Search for the cell housing the specified text and yield its [X, Y] center coordinate. 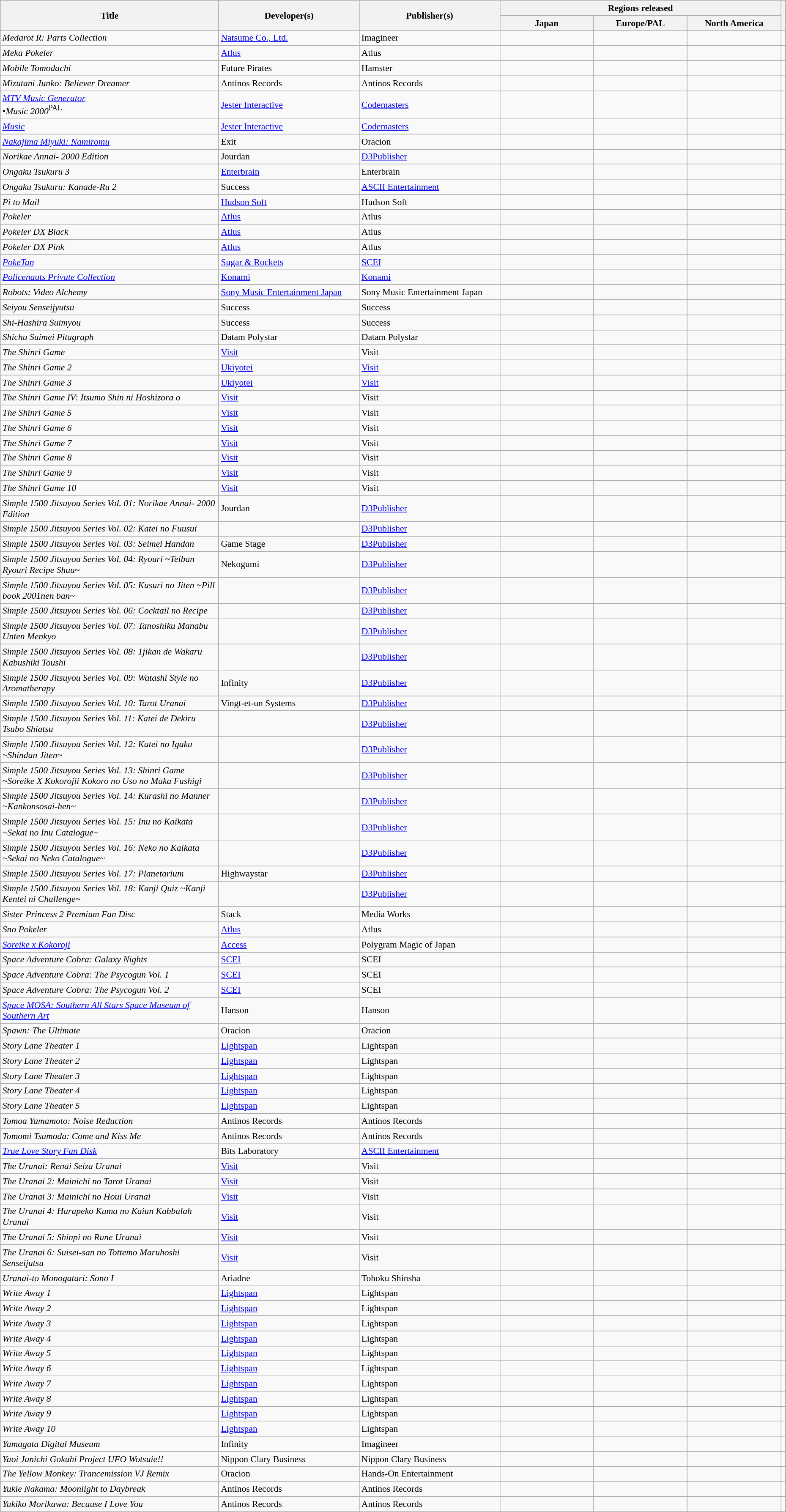
Simple 1500 Jitsuyou Series Vol. 11: Katei de Dekiru Tsubo Shiatsu [110, 724]
Simple 1500 Jitsuyou Series Vol. 05: Kusuri no Jiten ~Pill book 2001nen ban~ [110, 590]
The Shinri Game [110, 353]
Game Stage [289, 544]
Sister Princess 2 Premium Fan Disc [110, 915]
Simple 1500 Jitsuyou Series Vol. 18: Kanji Quiz ~Kanji Kentei ni Challenge~ [110, 894]
Simple 1500 Jitsuyou Series Vol. 15: Inu no Kaikata ~Sekai no Inu Catalogue~ [110, 827]
Europe/PAL [641, 23]
Bits Laboratory [289, 1151]
Simple 1500 Jitsuyou Series Vol. 09: Watashi Style no Aromatherapy [110, 683]
Write Away 8 [110, 1399]
Meka Pokeler [110, 53]
The Shinri Game 3 [110, 383]
Simple 1500 Jitsuyou Series Vol. 06: Cocktail no Recipe [110, 611]
Write Away 10 [110, 1429]
The Shinri Game 10 [110, 488]
Simple 1500 Jitsuyou Series Vol. 17: Planetarium [110, 874]
The Shinri Game 8 [110, 458]
The Uranai: Renai Seiza Uranai [110, 1167]
True Love Story Fan Disk [110, 1151]
Medarot R: Parts Collection [110, 38]
Space MOSA: Southern All Stars Space Museum of Southern Art [110, 1011]
The Uranai 5: Shinpi no Rune Uranai [110, 1238]
Mobile Tomodachi [110, 68]
Title [110, 15]
Policenauts Private Collection [110, 277]
Seiyou Senseijyutsu [110, 307]
Simple 1500 Jitsuyou Series Vol. 16: Neko no Kaikata ~Sekai no Neko Catalogue~ [110, 853]
PokeTan [110, 262]
Tomoa Yamamoto: Noise Reduction [110, 1121]
Pi to Mail [110, 202]
Nekogumi [289, 565]
Pokeler [110, 217]
Space Adventure Cobra: The Psycogun Vol. 2 [110, 990]
Story Lane Theater 3 [110, 1076]
Write Away 5 [110, 1353]
Simple 1500 Jitsuyou Series Vol. 02: Katei no Fuusui [110, 529]
Robots: Video Alchemy [110, 293]
Yukiko Morikawa: Because I Love You [110, 1504]
Japan [546, 23]
Tohoku Shinsha [430, 1278]
The Uranai 3: Mainichi no Houi Uranai [110, 1197]
Yamagata Digital Museum [110, 1444]
The Shinri Game 6 [110, 428]
Music [110, 127]
Story Lane Theater 5 [110, 1106]
Write Away 6 [110, 1369]
Publisher(s) [430, 15]
Sugar & Rockets [289, 262]
Future Pirates [289, 68]
Vingt-et-un Systems [289, 704]
Write Away 4 [110, 1339]
Hamster [430, 68]
Yaoi Junichi Gokuhi Project UFO Wotsuie!! [110, 1459]
Shichu Suimei Pitagraph [110, 337]
Simple 1500 Jitsuyou Series Vol. 03: Seimei Handan [110, 544]
Stack [289, 915]
Uranai-to Monogatari: Sono I [110, 1278]
Simple 1500 Jitsuyou Series Vol. 04: Ryouri ~Teiban Ryouri Recipe Shuu~ [110, 565]
North America [734, 23]
Norikae Annai- 2000 Edition [110, 157]
Access [289, 945]
MTV Music Generator•Music 2000PAL [110, 105]
Simple 1500 Jitsuyou Series Vol. 10: Tarot Uranai [110, 704]
Space Adventure Cobra: The Psycogun Vol. 1 [110, 975]
The Yellow Monkey: Trancemission VJ Remix [110, 1474]
Regions released [640, 8]
Simple 1500 Jitsuyou Series Vol. 12: Katei no Igaku ~Shindan Jiten~ [110, 750]
Write Away 3 [110, 1323]
Story Lane Theater 1 [110, 1046]
Sno Pokeler [110, 930]
Ariadne [289, 1278]
Media Works [430, 915]
Write Away 1 [110, 1293]
Simple 1500 Jitsuyou Series Vol. 07: Tanoshiku Manabu Unten Menkyo [110, 632]
Write Away 2 [110, 1309]
The Shinri Game 9 [110, 473]
The Uranai 4: Harapeko Kuma no Kaiun Kabbalah Uranai [110, 1217]
Yukie Nakama: Moonlight to Daybreak [110, 1489]
Tomomi Tsumoda: Come and Kiss Me [110, 1136]
Exit [289, 142]
Pokeler DX Pink [110, 247]
The Uranai 6: Suisei-san no Tottemo Maruhoshi Senseijutsu [110, 1257]
Simple 1500 Jitsuyou Series Vol. 01: Norikae Annai- 2000 Edition [110, 508]
Simple 1500 Jitsuyou Series Vol. 13: Shinri Game ~Soreike X Kokorojii Kokoro no Uso no Maka Fushigi [110, 775]
Write Away 7 [110, 1384]
Mizutani Junko: Believer Dreamer [110, 83]
The Shinri Game 7 [110, 443]
Space Adventure Cobra: Galaxy Nights [110, 960]
Ongaku Tsukuru: Kanade-Ru 2 [110, 187]
The Shinri Game IV: Itsumo Shin ni Hoshizora o [110, 398]
Spawn: The Ultimate [110, 1031]
Polygram Magic of Japan [430, 945]
Developer(s) [289, 15]
Simple 1500 Jitsuyou Series Vol. 08: 1jikan de Wakaru Kabushiki Toushi [110, 657]
Nakajima Miyuki: Namiromu [110, 142]
Write Away 9 [110, 1414]
Shi-Hashira Suimyou [110, 323]
Highwaystar [289, 874]
Soreike x Kokoroji [110, 945]
Natsume Co., Ltd. [289, 38]
Pokeler DX Black [110, 232]
Story Lane Theater 2 [110, 1061]
Ongaku Tsukuru 3 [110, 172]
The Shinri Game 2 [110, 368]
Simple 1500 Jitsuyou Series Vol. 14: Kurashi no Manner ~Kankonsōsai-hen~ [110, 802]
The Uranai 2: Mainichi no Tarot Uranai [110, 1181]
The Shinri Game 5 [110, 413]
Hands-On Entertainment [430, 1474]
Story Lane Theater 4 [110, 1091]
